Detect which cell encompasses the target text, then output its (X, Y) center coordinate. 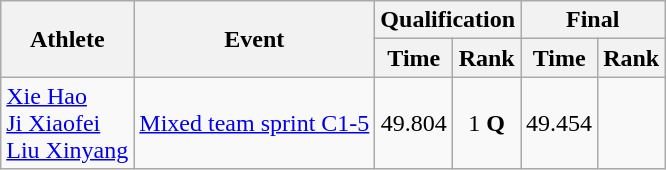
Xie HaoJi XiaofeiLiu Xinyang (68, 123)
Event (254, 39)
Mixed team sprint C1-5 (254, 123)
49.804 (414, 123)
Athlete (68, 39)
Final (593, 20)
1 Q (487, 123)
49.454 (560, 123)
Qualification (448, 20)
